Output the (x, y) coordinate of the center of the cell containing the given text.  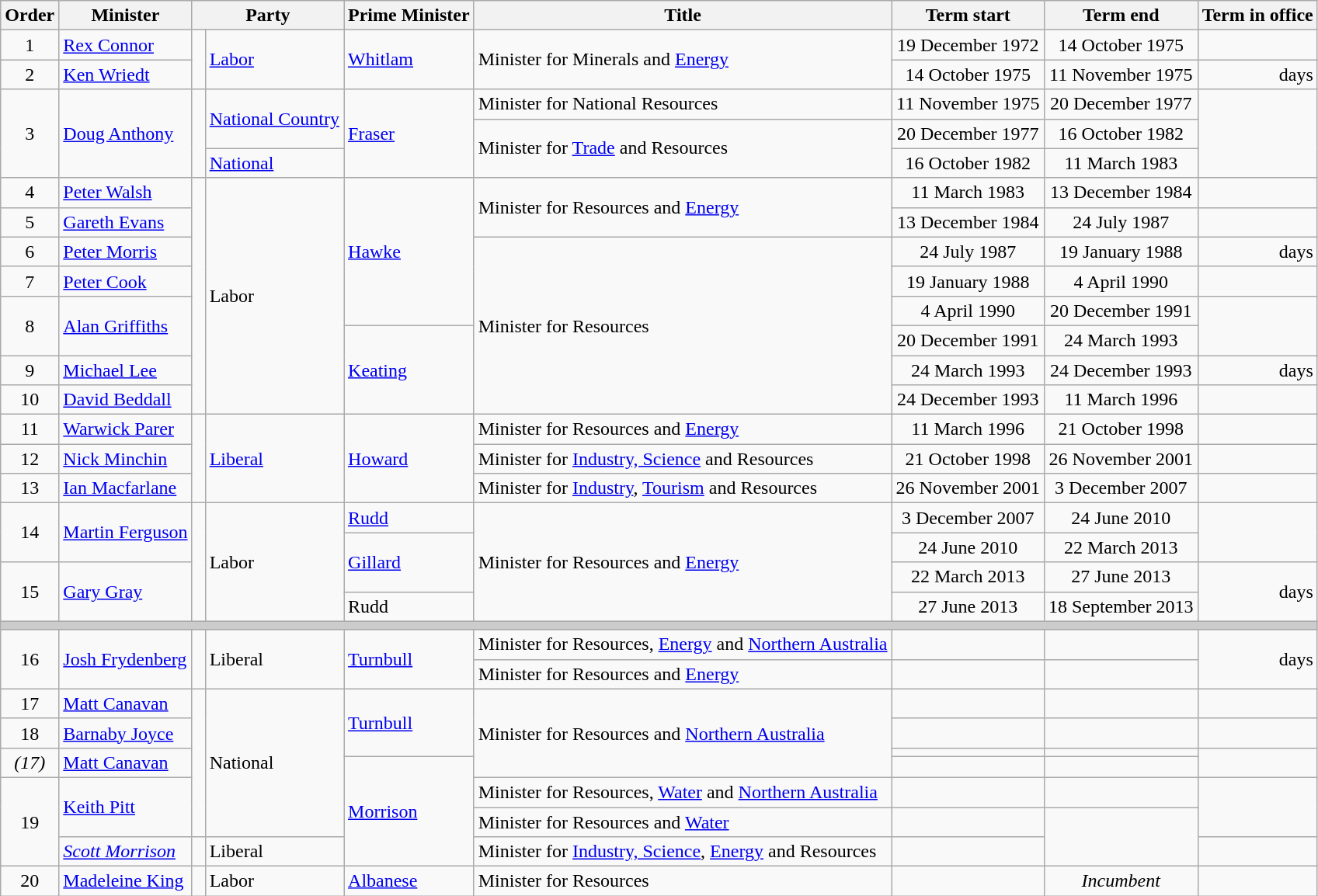
Minister for Trade and Resources (683, 148)
2 (30, 75)
Term start (968, 16)
(17) (30, 762)
Gillard (409, 562)
Peter Morris (126, 252)
Fraser (409, 134)
Whitlam (409, 60)
Peter Walsh (126, 193)
Ken Wriedt (126, 75)
Incumbent (1121, 881)
8 (30, 325)
Scott Morrison (126, 852)
3 (30, 134)
14 (30, 533)
19 (30, 821)
Minister for Minerals and Energy (683, 60)
National Country (274, 119)
10 (30, 400)
18 (30, 733)
Hawke (409, 252)
7 (30, 281)
18 September 2013 (1121, 606)
Alan Griffiths (126, 325)
Gary Gray (126, 592)
Minister for Industry, Science, Energy and Resources (683, 852)
Rex Connor (126, 45)
Party (267, 16)
9 (30, 370)
Keating (409, 370)
Morrison (409, 811)
Doug Anthony (126, 134)
Minister for Resources, Water and Northern Australia (683, 792)
Howard (409, 459)
Minister for Industry, Science and Resources (683, 459)
13 (30, 488)
6 (30, 252)
19 December 1972 (968, 45)
Ian Macfarlane (126, 488)
12 (30, 459)
11 (30, 429)
Barnaby Joyce (126, 733)
Prime Minister (409, 16)
17 (30, 703)
Warwick Parer (126, 429)
Gareth Evans (126, 222)
Peter Cook (126, 281)
20 (30, 881)
Minister for Resources and Water (683, 822)
1 (30, 45)
Madeleine King (126, 881)
Michael Lee (126, 370)
David Beddall (126, 400)
15 (30, 592)
Martin Ferguson (126, 533)
Minister for Resources, Energy and Northern Australia (683, 644)
Minister for Industry, Tourism and Resources (683, 488)
Minister for National Resources (683, 104)
Minister for Resources and Northern Australia (683, 733)
16 (30, 659)
Term end (1121, 16)
Order (30, 16)
Josh Frydenberg (126, 659)
Albanese (409, 881)
4 (30, 193)
Title (683, 16)
5 (30, 222)
Term in office (1257, 16)
Minister (126, 16)
Keith Pitt (126, 807)
Nick Minchin (126, 459)
